Locate the cell with the specified text and output its [x, y] center coordinate. 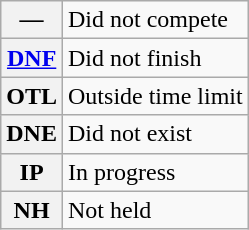
NH [32, 210]
OTL [32, 96]
DNF [32, 58]
DNE [32, 134]
Did not compete [156, 20]
Did not finish [156, 58]
IP [32, 172]
In progress [156, 172]
Outside time limit [156, 96]
Not held [156, 210]
— [32, 20]
Did not exist [156, 134]
